Detect which cell encompasses the target text, then output its [x, y] center coordinate. 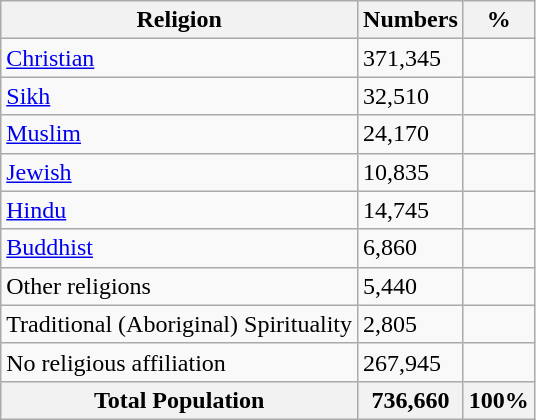
10,835 [411, 172]
100% [498, 400]
Sikh [180, 96]
Numbers [411, 20]
% [498, 20]
Other religions [180, 286]
Hindu [180, 210]
Jewish [180, 172]
5,440 [411, 286]
267,945 [411, 362]
Traditional (Aboriginal) Spirituality [180, 324]
Buddhist [180, 248]
14,745 [411, 210]
Muslim [180, 134]
2,805 [411, 324]
Christian [180, 58]
6,860 [411, 248]
Total Population [180, 400]
24,170 [411, 134]
32,510 [411, 96]
736,660 [411, 400]
No religious affiliation [180, 362]
Religion [180, 20]
371,345 [411, 58]
